Output the (X, Y) coordinate of the center of the cell containing the given text.  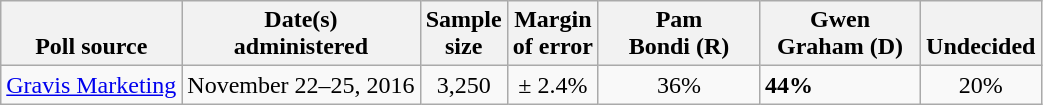
Gravis Marketing (92, 85)
GwenGraham (D) (840, 34)
36% (678, 85)
44% (840, 85)
Undecided (981, 34)
Poll source (92, 34)
20% (981, 85)
Date(s)administered (301, 34)
PamBondi (R) (678, 34)
November 22–25, 2016 (301, 85)
3,250 (464, 85)
Samplesize (464, 34)
± 2.4% (552, 85)
Marginof error (552, 34)
